Identify which cell holds the provided text, then report its [x, y] central coordinate. 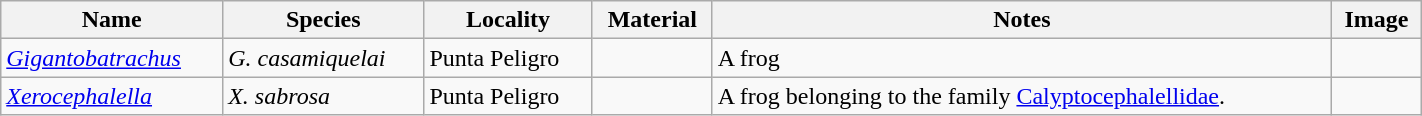
A frog belonging to the family Calyptocephalellidae. [1022, 96]
Material [652, 20]
Xerocephalella [112, 96]
A frog [1022, 58]
Image [1377, 20]
G. casamiquelai [324, 58]
Locality [508, 20]
Species [324, 20]
X. sabrosa [324, 96]
Name [112, 20]
Notes [1022, 20]
Gigantobatrachus [112, 58]
